Provide the [x, y] coordinate of the cell's center where the given text is located.  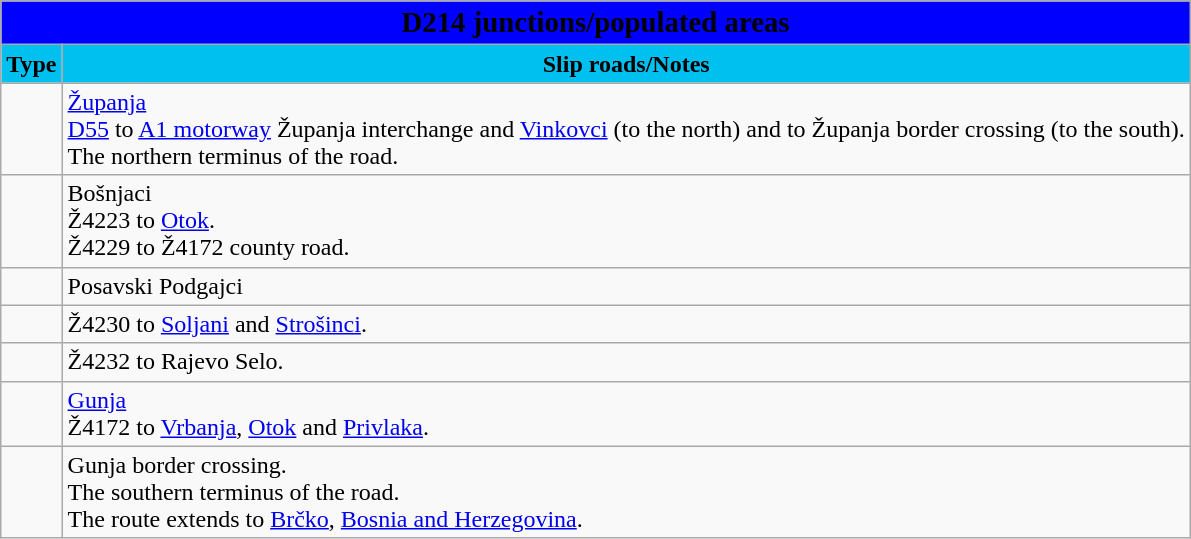
D214 junctions/populated areas [596, 23]
Ž4230 to Soljani and Strošinci. [626, 324]
Gunja border crossing.The southern terminus of the road.The route extends to Brčko, Bosnia and Herzegovina. [626, 492]
GunjaŽ4172 to Vrbanja, Otok and Privlaka. [626, 414]
BošnjaciŽ4223 to Otok.Ž4229 to Ž4172 county road. [626, 221]
Type [32, 64]
Posavski Podgajci [626, 286]
Slip roads/Notes [626, 64]
Ž4232 to Rajevo Selo. [626, 362]
